Determine the (X, Y) coordinate at the center of the cell enclosing the given text.  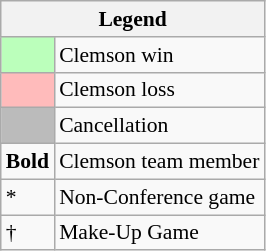
† (28, 233)
Clemson win (159, 55)
Make-Up Game (159, 233)
* (28, 197)
Non-Conference game (159, 197)
Clemson team member (159, 162)
Cancellation (159, 126)
Legend (133, 19)
Clemson loss (159, 90)
Bold (28, 162)
